Capture the cell that displays the provided text and extract its [X, Y] central coordinate. 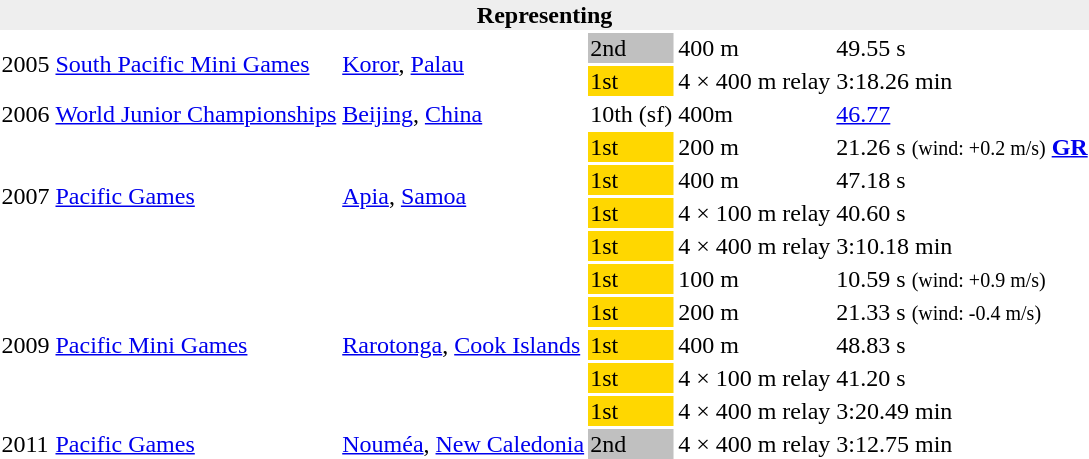
49.55 s [962, 48]
100 m [754, 279]
40.60 s [962, 213]
41.20 s [962, 378]
3:18.26 min [962, 81]
400m [754, 114]
Pacific Mini Games [196, 345]
3:20.49 min [962, 411]
World Junior Championships [196, 114]
10th (sf) [632, 114]
2005 [26, 64]
2011 [26, 444]
Apia, Samoa [464, 196]
Koror, Palau [464, 64]
21.26 s (wind: +0.2 m/s) GR [962, 147]
3:10.18 min [962, 246]
Nouméa, New Caledonia [464, 444]
Beijing, China [464, 114]
South Pacific Mini Games [196, 64]
Rarotonga, Cook Islands [464, 345]
2007 [26, 196]
10.59 s (wind: +0.9 m/s) [962, 279]
2009 [26, 345]
3:12.75 min [962, 444]
46.77 [962, 114]
48.83 s [962, 345]
Representing [544, 15]
21.33 s (wind: -0.4 m/s) [962, 312]
2006 [26, 114]
47.18 s [962, 180]
